Pinpoint the cell where the given text exists, returning its [x, y] midpoint coordinate. 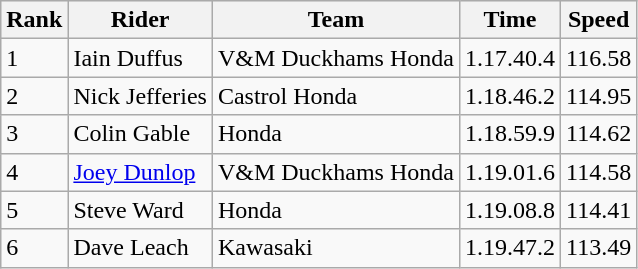
Dave Leach [140, 248]
1.18.59.9 [510, 134]
Nick Jefferies [140, 96]
1.19.01.6 [510, 172]
1.19.47.2 [510, 248]
3 [34, 134]
114.58 [599, 172]
114.62 [599, 134]
4 [34, 172]
Steve Ward [140, 210]
1.19.08.8 [510, 210]
5 [34, 210]
Joey Dunlop [140, 172]
114.41 [599, 210]
Rider [140, 20]
113.49 [599, 248]
Time [510, 20]
114.95 [599, 96]
1 [34, 58]
Rank [34, 20]
1.18.46.2 [510, 96]
6 [34, 248]
2 [34, 96]
Kawasaki [336, 248]
1.17.40.4 [510, 58]
Speed [599, 20]
116.58 [599, 58]
Team [336, 20]
Iain Duffus [140, 58]
Castrol Honda [336, 96]
Colin Gable [140, 134]
